Capture the cell that displays the provided text and extract its [X, Y] central coordinate. 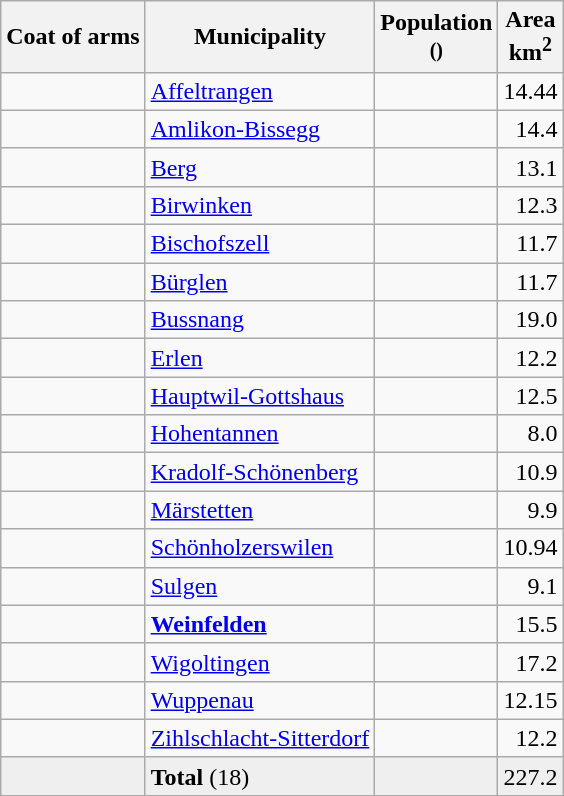
19.0 [530, 320]
Amlikon-Bissegg [260, 129]
12.5 [530, 396]
Bussnang [260, 320]
Coat of arms [73, 37]
Bürglen [260, 282]
10.9 [530, 472]
Berg [260, 167]
Municipality [260, 37]
Wuppenau [260, 700]
Population() [436, 37]
Hohentannen [260, 434]
17.2 [530, 662]
Sulgen [260, 586]
15.5 [530, 624]
Weinfelden [260, 624]
227.2 [530, 776]
Total (18) [260, 776]
Schönholzerswilen [260, 548]
9.1 [530, 586]
Zihlschlacht-Sitterdorf [260, 738]
Birwinken [260, 205]
Bischofszell [260, 244]
14.44 [530, 91]
Affeltrangen [260, 91]
10.94 [530, 548]
12.15 [530, 700]
Area km2 [530, 37]
9.9 [530, 510]
13.1 [530, 167]
Märstetten [260, 510]
Kradolf-Schönenberg [260, 472]
12.3 [530, 205]
Hauptwil-Gottshaus [260, 396]
Erlen [260, 358]
14.4 [530, 129]
8.0 [530, 434]
Wigoltingen [260, 662]
